Output the [x, y] coordinate of the center of the cell containing the given text.  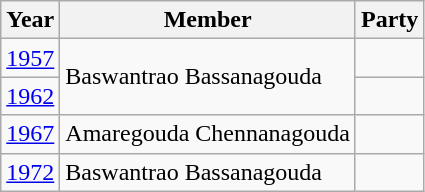
1962 [30, 96]
Party [389, 20]
Member [208, 20]
Year [30, 20]
1967 [30, 134]
1957 [30, 58]
Amaregouda Chennanagouda [208, 134]
1972 [30, 172]
